Scan for the cell matching the given text and deliver its [x, y] coordinate at center. 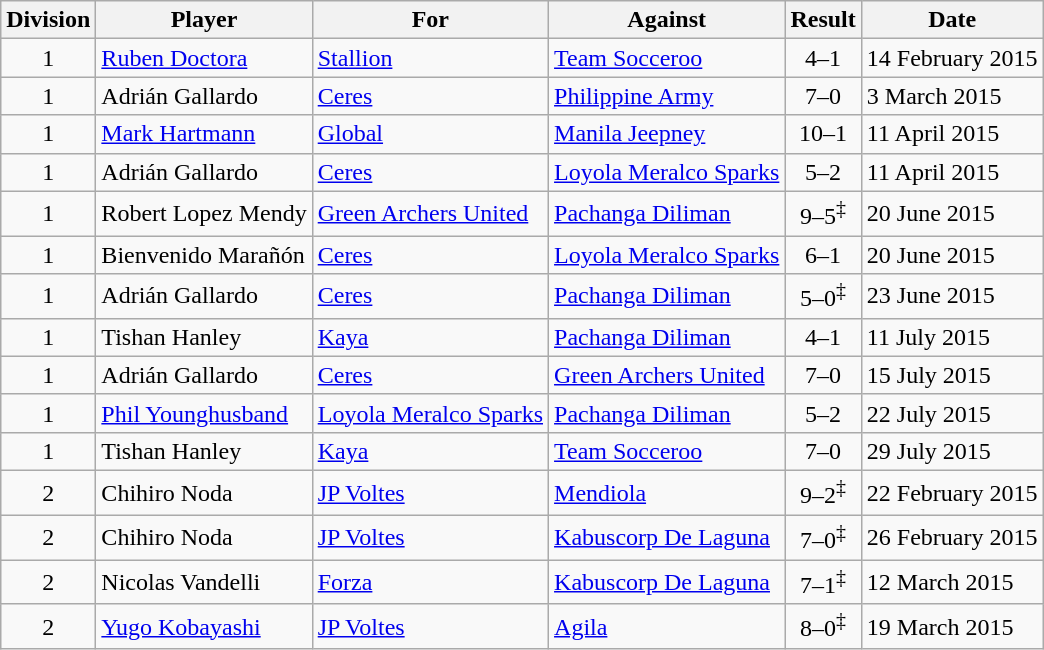
22 July 2015 [952, 413]
Against [667, 20]
Yugo Kobayashi [204, 626]
Agila [667, 626]
Mendiola [667, 492]
12 March 2015 [952, 582]
Player [204, 20]
22 February 2015 [952, 492]
14 February 2015 [952, 58]
9–5‡ [823, 214]
15 July 2015 [952, 375]
3 March 2015 [952, 96]
5–0‡ [823, 296]
Result [823, 20]
Division [48, 20]
Philippine Army [667, 96]
7–1‡ [823, 582]
11 July 2015 [952, 337]
Global [430, 134]
26 February 2015 [952, 538]
Nicolas Vandelli [204, 582]
8–0‡ [823, 626]
6–1 [823, 255]
Date [952, 20]
Ruben Doctora [204, 58]
Phil Younghusband [204, 413]
9–2‡ [823, 492]
Robert Lopez Mendy [204, 214]
19 March 2015 [952, 626]
For [430, 20]
10–1 [823, 134]
7–0‡ [823, 538]
Bienvenido Marañón [204, 255]
Manila Jeepney [667, 134]
Forza [430, 582]
29 July 2015 [952, 451]
Stallion [430, 58]
23 June 2015 [952, 296]
Mark Hartmann [204, 134]
